From the cell containing the given text, extract its center point as [X, Y] coordinate. 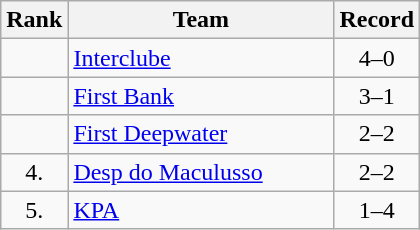
KPA [201, 210]
First Bank [201, 96]
Interclube [201, 58]
Rank [34, 20]
Desp do Maculusso [201, 172]
1–4 [377, 210]
3–1 [377, 96]
Team [201, 20]
5. [34, 210]
First Deepwater [201, 134]
Record [377, 20]
4. [34, 172]
4–0 [377, 58]
